Return the [X, Y] coordinate for the center point of the cell that contains the specified text.  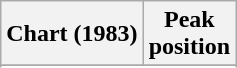
Chart (1983) [72, 34]
Peakposition [189, 34]
